Capture the cell that displays the provided text and extract its (x, y) central coordinate. 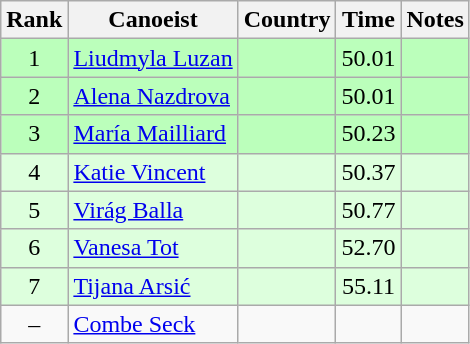
Time (368, 20)
Combe Seck (153, 324)
Notes (435, 20)
3 (34, 134)
4 (34, 172)
Tijana Arsić (153, 286)
María Mailliard (153, 134)
50.77 (368, 210)
5 (34, 210)
50.23 (368, 134)
Liudmyla Luzan (153, 58)
2 (34, 96)
Country (287, 20)
Canoeist (153, 20)
50.37 (368, 172)
Virág Balla (153, 210)
55.11 (368, 286)
Rank (34, 20)
7 (34, 286)
Vanesa Tot (153, 248)
6 (34, 248)
– (34, 324)
Alena Nazdrova (153, 96)
52.70 (368, 248)
1 (34, 58)
Katie Vincent (153, 172)
